Locate the cell with the specified text and output its (X, Y) center coordinate. 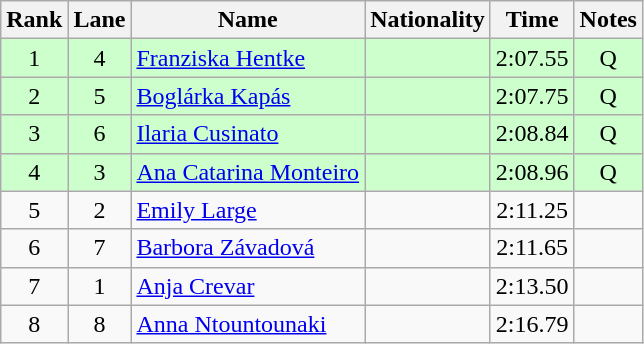
2:07.55 (532, 58)
Rank (34, 20)
2:08.84 (532, 134)
Anna Ntountounaki (248, 324)
Boglárka Kapás (248, 96)
Nationality (428, 20)
Ilaria Cusinato (248, 134)
2:16.79 (532, 324)
2:11.25 (532, 210)
2:11.65 (532, 248)
2:13.50 (532, 286)
Emily Large (248, 210)
Notes (608, 20)
Barbora Závadová (248, 248)
Lane (100, 20)
Anja Crevar (248, 286)
2:08.96 (532, 172)
Time (532, 20)
2:07.75 (532, 96)
Franziska Hentke (248, 58)
Ana Catarina Monteiro (248, 172)
Name (248, 20)
